Provide the [x, y] coordinate of the cell's center where the given text is located.  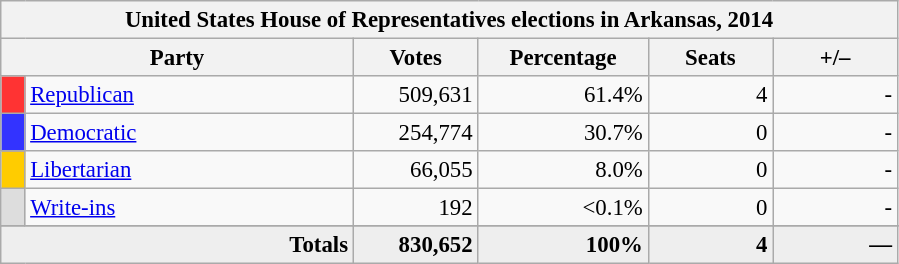
Votes [416, 58]
Seats [710, 58]
30.7% [563, 133]
8.0% [563, 170]
100% [563, 245]
Party [178, 58]
192 [416, 208]
830,652 [416, 245]
<0.1% [563, 208]
66,055 [416, 170]
Republican [189, 95]
Libertarian [189, 170]
+/– [836, 58]
61.4% [563, 95]
Totals [178, 245]
509,631 [416, 95]
United States House of Representatives elections in Arkansas, 2014 [450, 20]
Democratic [189, 133]
Percentage [563, 58]
— [836, 245]
Write-ins [189, 208]
254,774 [416, 133]
